Capture the cell that displays the provided text and extract its (X, Y) central coordinate. 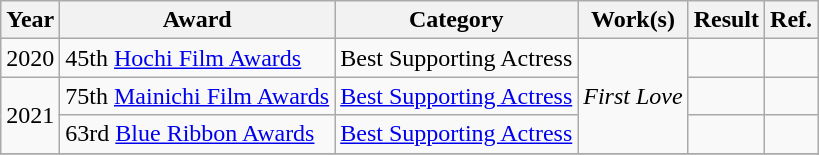
Ref. (792, 20)
45th Hochi Film Awards (198, 58)
Work(s) (633, 20)
2021 (30, 115)
Result (726, 20)
First Love (633, 96)
75th Mainichi Film Awards (198, 96)
Award (198, 20)
Year (30, 20)
Category (456, 20)
63rd Blue Ribbon Awards (198, 134)
2020 (30, 58)
